Locate the cell with the specified text and output its [X, Y] center coordinate. 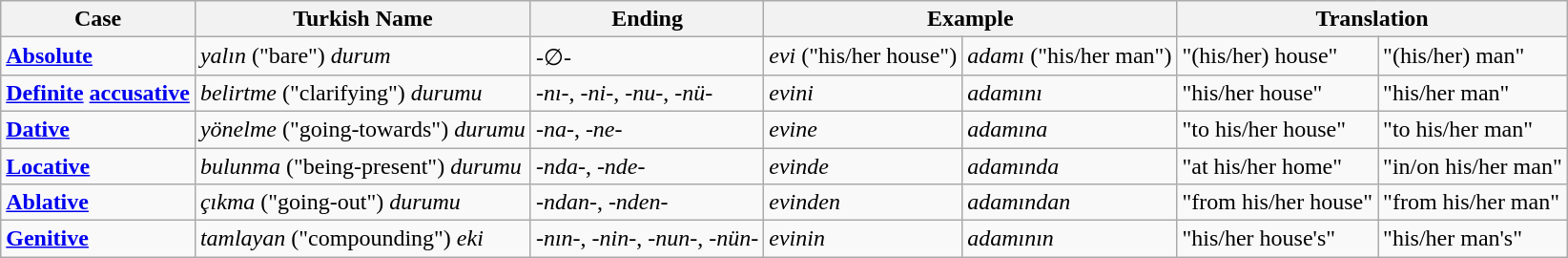
Genitive [98, 239]
Ending [647, 19]
Example [971, 19]
evinin [863, 239]
"at his/her home" [1278, 165]
-ndan-, -nden- [647, 203]
Ablative [98, 203]
Locative [98, 165]
-nı-, -ni-, -nu-, -nü- [647, 93]
Definite accusative [98, 93]
yönelme ("going-towards") durumu [362, 129]
"his/her house's" [1278, 239]
"his/her man" [1473, 93]
çıkma ("going-out") durumu [362, 203]
tamlayan ("compounding") eki [362, 239]
adamının [1070, 239]
-nda-, -nde- [647, 165]
"(his/her) house" [1278, 56]
belirtme ("clarifying") durumu [362, 93]
Dative [98, 129]
adamı ("his/her man") [1070, 56]
"to his/her man" [1473, 129]
yalın ("bare") durum [362, 56]
"to his/her house" [1278, 129]
"from his/her house" [1278, 203]
evinde [863, 165]
Case [98, 19]
evine [863, 129]
"from his/her man" [1473, 203]
Absolute [98, 56]
bulunma ("being-present") durumu [362, 165]
adamına [1070, 129]
adamını [1070, 93]
Turkish Name [362, 19]
evi ("his/her house") [863, 56]
-∅- [647, 56]
-nın-, -nin-, -nun-, -nün- [647, 239]
Translation [1372, 19]
"in/on his/her man" [1473, 165]
evinden [863, 203]
adamında [1070, 165]
"(his/her) man" [1473, 56]
adamından [1070, 203]
-na-, -ne- [647, 129]
"his/her house" [1278, 93]
evini [863, 93]
"his/her man's" [1473, 239]
